Determine the (X, Y) coordinate at the center of the cell enclosing the given text.  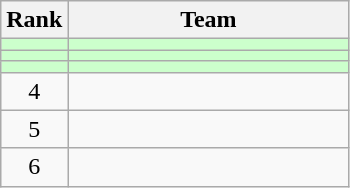
6 (34, 167)
Rank (34, 20)
Team (208, 20)
4 (34, 91)
5 (34, 129)
